Search for the cell housing the specified text and yield its (X, Y) center coordinate. 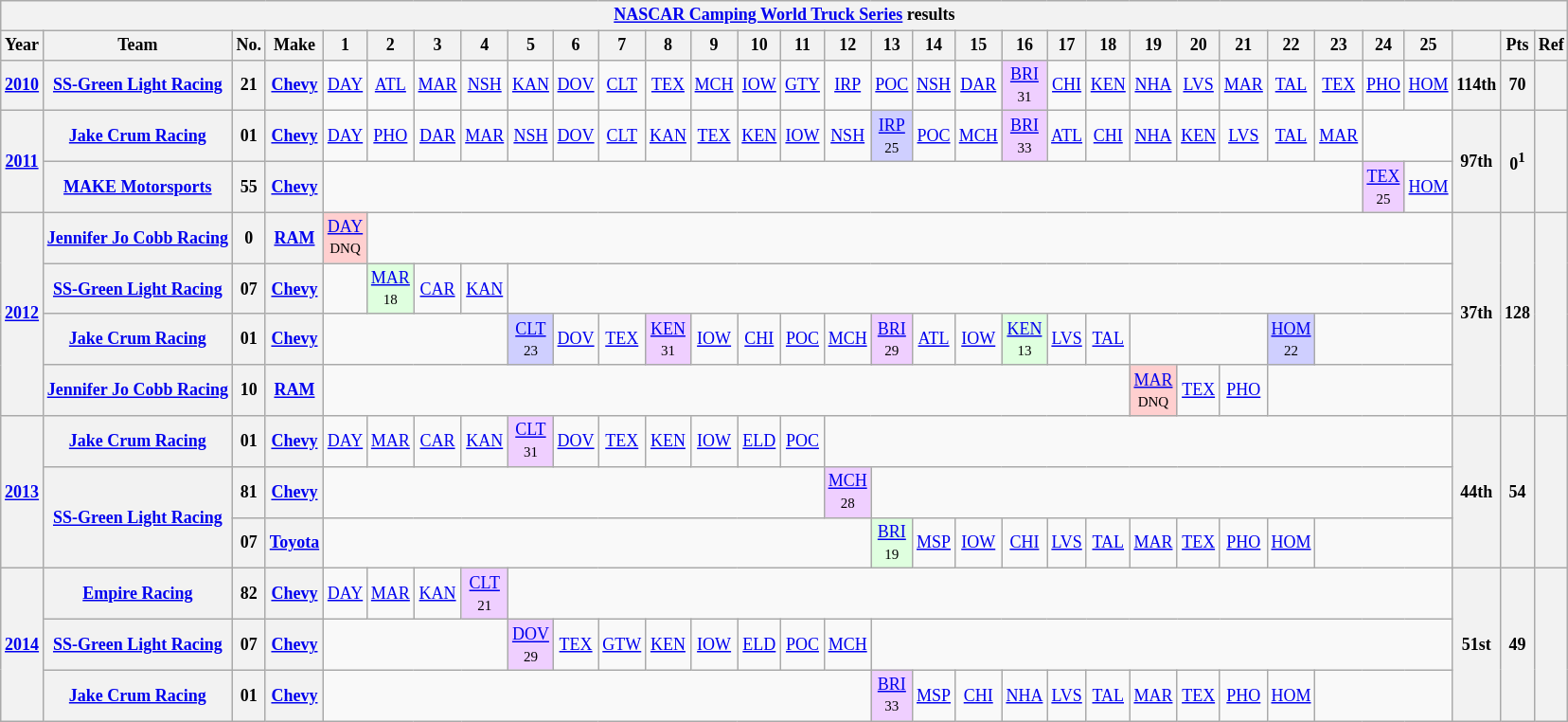
19 (1153, 45)
TEX25 (1384, 187)
No. (248, 45)
0 (248, 238)
2 (391, 45)
44th (1477, 493)
DOV29 (531, 644)
1 (345, 45)
CLT21 (485, 594)
17 (1067, 45)
MAR18 (391, 289)
Toyota (294, 543)
14 (934, 45)
15 (978, 45)
23 (1339, 45)
2013 (23, 493)
GTW (622, 644)
13 (892, 45)
2012 (23, 315)
12 (847, 45)
KEN13 (1025, 339)
81 (248, 492)
114th (1477, 85)
55 (248, 187)
NASCAR Camping World Truck Series results (784, 15)
8 (668, 45)
22 (1292, 45)
Team (137, 45)
128 (1518, 315)
HOM22 (1292, 339)
2014 (23, 644)
MCH28 (847, 492)
DAYDNQ (345, 238)
MAKE Motorsports (137, 187)
2011 (23, 161)
Make (294, 45)
5 (531, 45)
MARDNQ (1153, 390)
97th (1477, 161)
54 (1518, 493)
16 (1025, 45)
37th (1477, 315)
IRP25 (892, 136)
18 (1108, 45)
49 (1518, 644)
20 (1199, 45)
4 (485, 45)
7 (622, 45)
BRI29 (892, 339)
BRI19 (892, 543)
9 (714, 45)
6 (576, 45)
Ref (1551, 45)
2010 (23, 85)
GTY (803, 85)
24 (1384, 45)
Year (23, 45)
70 (1518, 85)
51st (1477, 644)
CLT31 (531, 442)
82 (248, 594)
25 (1428, 45)
BRI31 (1025, 85)
3 (437, 45)
Empire Racing (137, 594)
11 (803, 45)
Pts (1518, 45)
KEN31 (668, 339)
IRP (847, 85)
CLT23 (531, 339)
